Search for the cell housing the specified text and yield its (x, y) center coordinate. 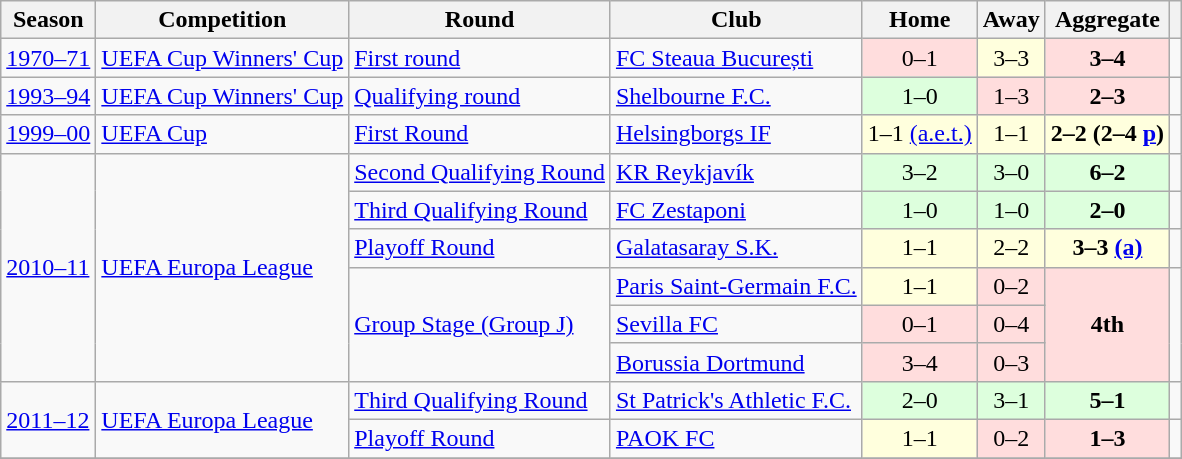
5–1 (1107, 400)
Borussia Dortmund (736, 362)
Home (920, 20)
UEFA Cup (222, 134)
0–4 (1011, 324)
Helsingborgs IF (736, 134)
Paris Saint-Germain F.C. (736, 286)
Club (736, 20)
4th (1107, 324)
FC Zestaponi (736, 210)
3–0 (1011, 172)
Second Qualifying Round (480, 172)
First round (480, 58)
1–1 (a.e.t.) (920, 134)
First Round (480, 134)
KR Reykjavík (736, 172)
Round (480, 20)
1993–94 (48, 96)
3–3 (1011, 58)
2–2 (1011, 248)
3–1 (1011, 400)
0–3 (1011, 362)
2010–11 (48, 267)
Aggregate (1107, 20)
Away (1011, 20)
3–3 (a) (1107, 248)
Group Stage (Group J) (480, 324)
Sevilla FC (736, 324)
Competition (222, 20)
3–2 (920, 172)
Galatasaray S.K. (736, 248)
1999–00 (48, 134)
Qualifying round (480, 96)
Season (48, 20)
2011–12 (48, 419)
PAOK FC (736, 438)
6–2 (1107, 172)
Shelbourne F.C. (736, 96)
1970–71 (48, 58)
2–2 (2–4 p) (1107, 134)
FC Steaua București (736, 58)
2–3 (1107, 96)
St Patrick's Athletic F.C. (736, 400)
